Search for the cell housing the specified text and yield its (x, y) center coordinate. 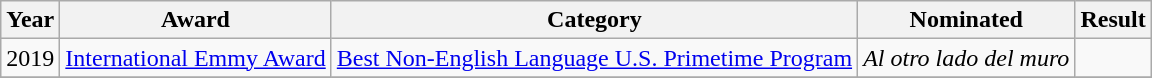
Nominated (966, 20)
Category (594, 20)
Al otro lado del muro (966, 58)
2019 (30, 58)
International Emmy Award (196, 58)
Result (1113, 20)
Year (30, 20)
Award (196, 20)
Best Non-English Language U.S. Primetime Program (594, 58)
